Return the [X, Y] coordinate for the center point of the cell that contains the specified text.  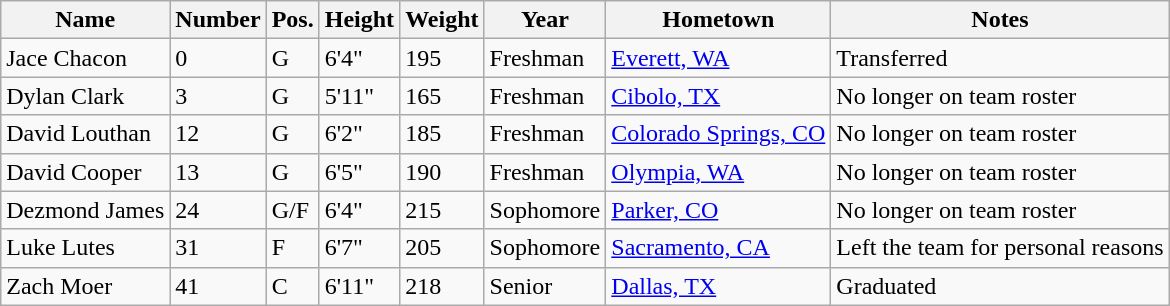
6'5" [359, 172]
6'7" [359, 248]
Colorado Springs, CO [718, 134]
G/F [292, 210]
31 [218, 248]
12 [218, 134]
13 [218, 172]
C [292, 286]
5'11" [359, 96]
195 [442, 58]
Year [545, 20]
6'2" [359, 134]
David Louthan [86, 134]
0 [218, 58]
Dylan Clark [86, 96]
3 [218, 96]
Olympia, WA [718, 172]
Transferred [1000, 58]
Parker, CO [718, 210]
Senior [545, 286]
Height [359, 20]
Luke Lutes [86, 248]
Hometown [718, 20]
Pos. [292, 20]
Dallas, TX [718, 286]
Number [218, 20]
David Cooper [86, 172]
Weight [442, 20]
24 [218, 210]
Left the team for personal reasons [1000, 248]
190 [442, 172]
205 [442, 248]
Everett, WA [718, 58]
F [292, 248]
Jace Chacon [86, 58]
Name [86, 20]
165 [442, 96]
185 [442, 134]
Graduated [1000, 286]
215 [442, 210]
41 [218, 286]
Zach Moer [86, 286]
Dezmond James [86, 210]
218 [442, 286]
Sacramento, CA [718, 248]
6'11" [359, 286]
Notes [1000, 20]
Cibolo, TX [718, 96]
